From the cell containing the given text, extract its center point as (x, y) coordinate. 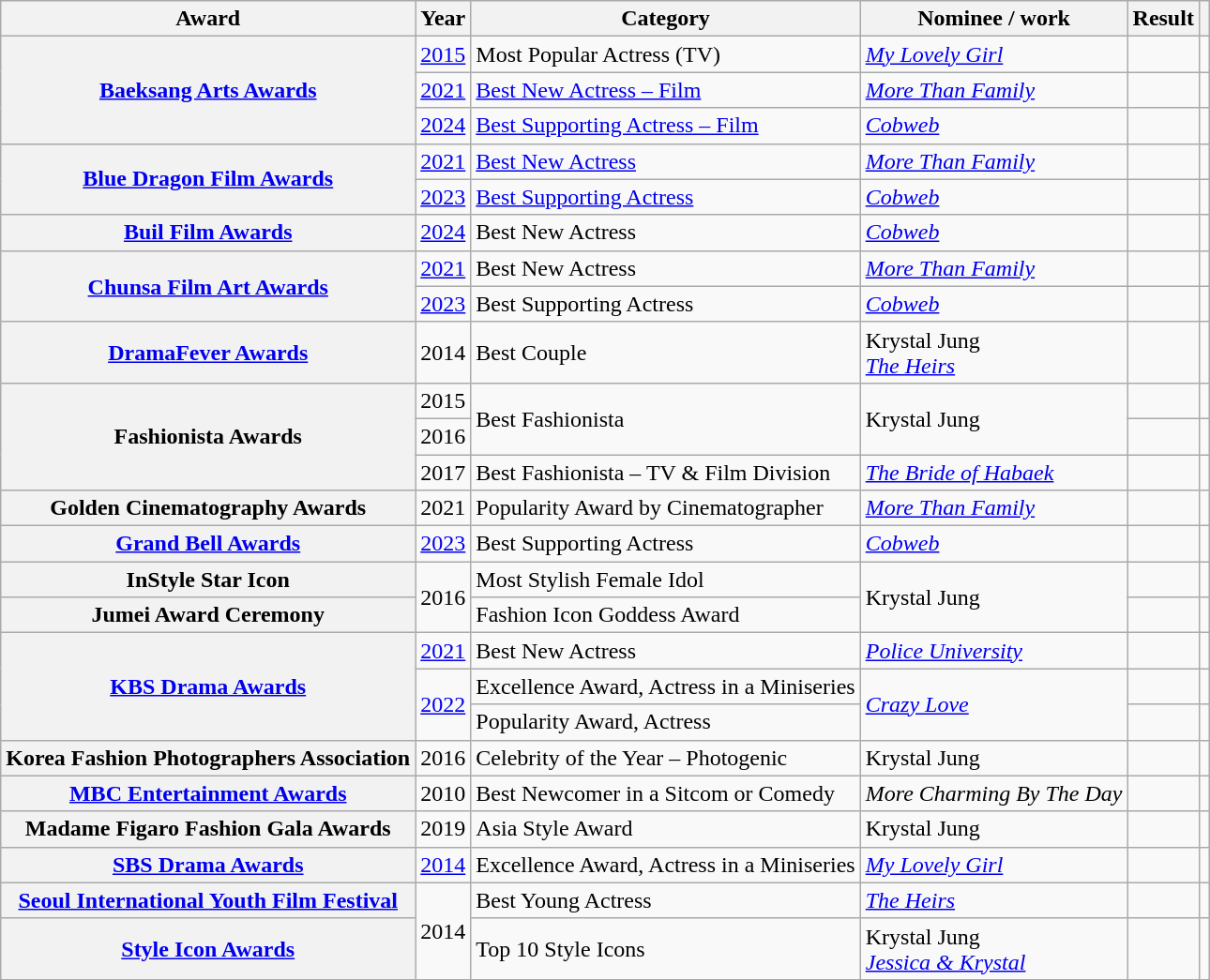
Blue Dragon Film Awards (208, 179)
DramaFever Awards (208, 353)
Top 10 Style Icons (666, 949)
The Heirs (994, 900)
More Charming By The Day (994, 793)
Best Fashionista – TV & Film Division (666, 472)
Award (208, 19)
Fashion Icon Goddess Award (666, 615)
2017 (443, 472)
Jumei Award Ceremony (208, 615)
Best Couple (666, 353)
Asia Style Award (666, 829)
Style Icon Awards (208, 949)
Celebrity of the Year – Photogenic (666, 758)
Krystal Jung Jessica & Krystal (994, 949)
2022 (443, 704)
2019 (443, 829)
InStyle Star Icon (208, 580)
Popularity Award, Actress (666, 722)
MBC Entertainment Awards (208, 793)
Crazy Love (994, 704)
Police University (994, 651)
Madame Figaro Fashion Gala Awards (208, 829)
Fashionista Awards (208, 436)
Golden Cinematography Awards (208, 508)
Korea Fashion Photographers Association (208, 758)
Year (443, 19)
Chunsa Film Art Awards (208, 286)
KBS Drama Awards (208, 686)
Best Fashionista (666, 418)
Buil Film Awards (208, 233)
Best Supporting Actress – Film (666, 126)
Best Newcomer in a Sitcom or Comedy (666, 793)
Krystal Jung The Heirs (994, 353)
Most Stylish Female Idol (666, 580)
2010 (443, 793)
Best Young Actress (666, 900)
Baeksang Arts Awards (208, 90)
Most Popular Actress (TV) (666, 54)
Popularity Award by Cinematographer (666, 508)
Nominee / work (994, 19)
Result (1163, 19)
Best New Actress – Film (666, 90)
The Bride of Habaek (994, 472)
Seoul International Youth Film Festival (208, 900)
Grand Bell Awards (208, 544)
Category (666, 19)
SBS Drama Awards (208, 865)
